Locate the cell with the specified text and output its (X, Y) center coordinate. 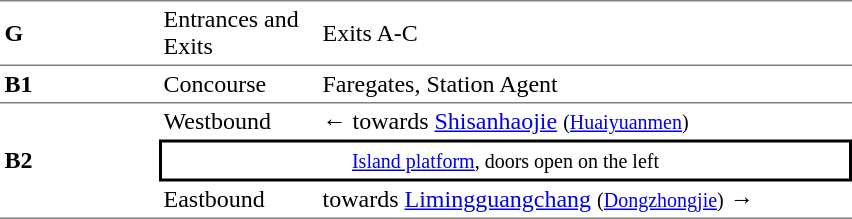
G (80, 33)
Westbound (238, 122)
Entrances and Exits (238, 33)
Exits A-C (585, 33)
Concourse (238, 85)
B1 (80, 85)
Island platform, doors open on the left (506, 161)
Faregates, Station Agent (585, 85)
← towards Shisanhaojie (Huaiyuanmen) (585, 122)
